Extract the (x, y) coordinate from the center of the cell holding the provided text.  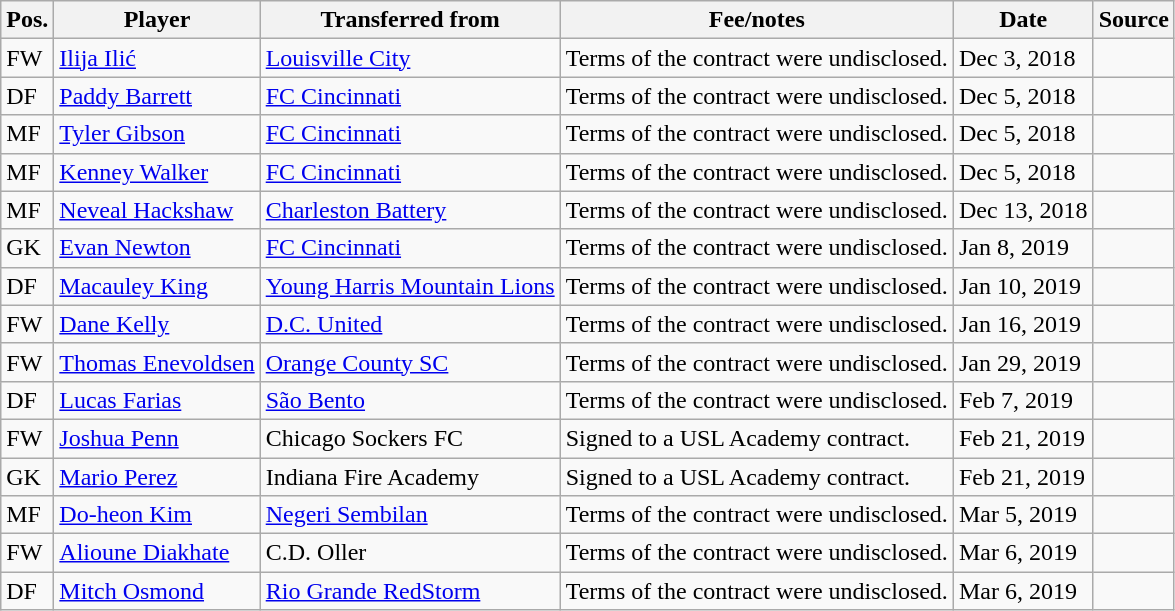
Indiana Fire Academy (410, 477)
Charleston Battery (410, 210)
Paddy Barrett (157, 96)
Negeri Sembilan (410, 515)
Chicago Sockers FC (410, 438)
Feb 7, 2019 (1023, 400)
Do-heon Kim (157, 515)
Transferred from (410, 20)
D.C. United (410, 324)
Tyler Gibson (157, 134)
Dane Kelly (157, 324)
Mar 5, 2019 (1023, 515)
Dec 3, 2018 (1023, 58)
Player (157, 20)
Pos. (28, 20)
Mitch Osmond (157, 591)
Source (1134, 20)
São Bento (410, 400)
Date (1023, 20)
Lucas Farias (157, 400)
Louisville City (410, 58)
Rio Grande RedStorm (410, 591)
Fee/notes (756, 20)
Jan 8, 2019 (1023, 248)
Joshua Penn (157, 438)
C.D. Oller (410, 553)
Thomas Enevoldsen (157, 362)
Young Harris Mountain Lions (410, 286)
Ilija Ilić (157, 58)
Kenney Walker (157, 172)
Alioune Diakhate (157, 553)
Macauley King (157, 286)
Dec 13, 2018 (1023, 210)
Jan 10, 2019 (1023, 286)
Orange County SC (410, 362)
Neveal Hackshaw (157, 210)
Mario Perez (157, 477)
Evan Newton (157, 248)
Jan 16, 2019 (1023, 324)
Jan 29, 2019 (1023, 362)
